Scan for the cell matching the given text and deliver its (X, Y) coordinate at center. 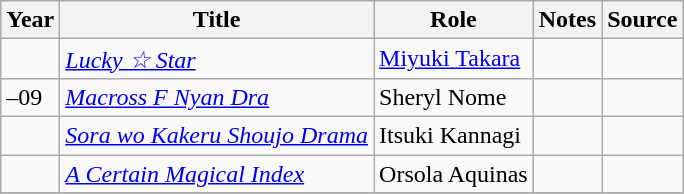
Miyuki Takara (454, 59)
Notes (567, 20)
Title (217, 20)
Year (30, 20)
Itsuki Kannagi (454, 135)
–09 (30, 97)
Sheryl Nome (454, 97)
Role (454, 20)
Lucky ☆ Star (217, 59)
Orsola Aquinas (454, 173)
Sora wo Kakeru Shoujo Drama (217, 135)
Source (642, 20)
Macross F Nyan Dra (217, 97)
A Certain Magical Index (217, 173)
